Scan for the cell matching the given text and deliver its [x, y] coordinate at center. 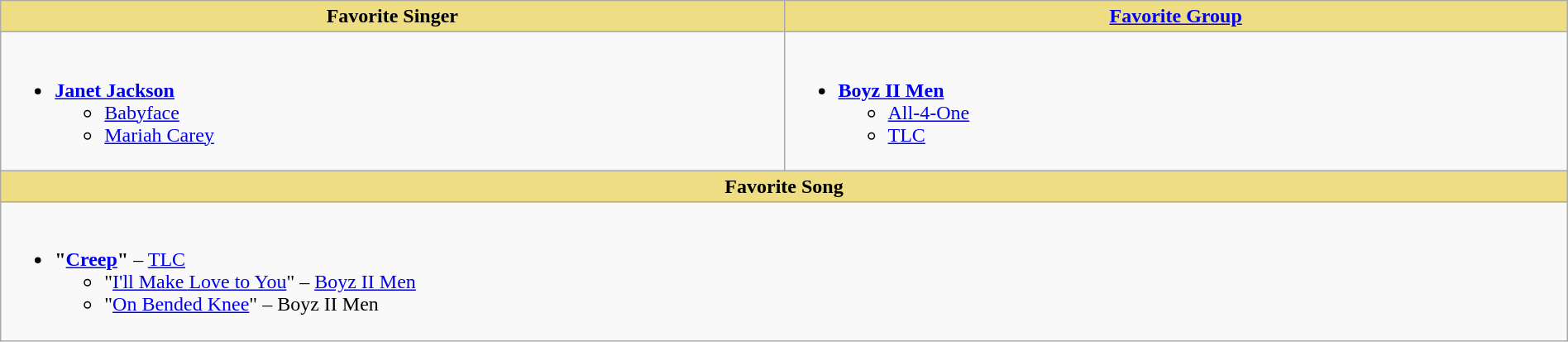
Favorite Song [784, 186]
Boyz II MenAll-4-OneTLC [1176, 101]
"Creep" – TLC"I'll Make Love to You" – Boyz II Men"On Bended Knee" – Boyz II Men [784, 272]
Favorite Singer [392, 17]
Janet JacksonBabyfaceMariah Carey [392, 101]
Favorite Group [1176, 17]
